Search for the cell housing the specified text and yield its [X, Y] center coordinate. 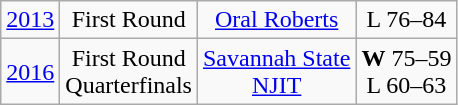
2013 [30, 20]
2016 [30, 72]
Savannah StateNJIT [276, 72]
First Round [129, 20]
W 75–59L 60–63 [406, 72]
L 76–84 [406, 20]
First RoundQuarterfinals [129, 72]
Oral Roberts [276, 20]
